Return [X, Y] of the center of cell containing provided text 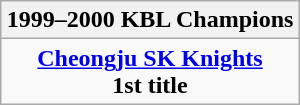
1999–2000 KBL Champions [150, 20]
Cheongju SK Knights1st title [150, 72]
